Return the (X, Y) coordinate for the center point of the cell that contains the specified text.  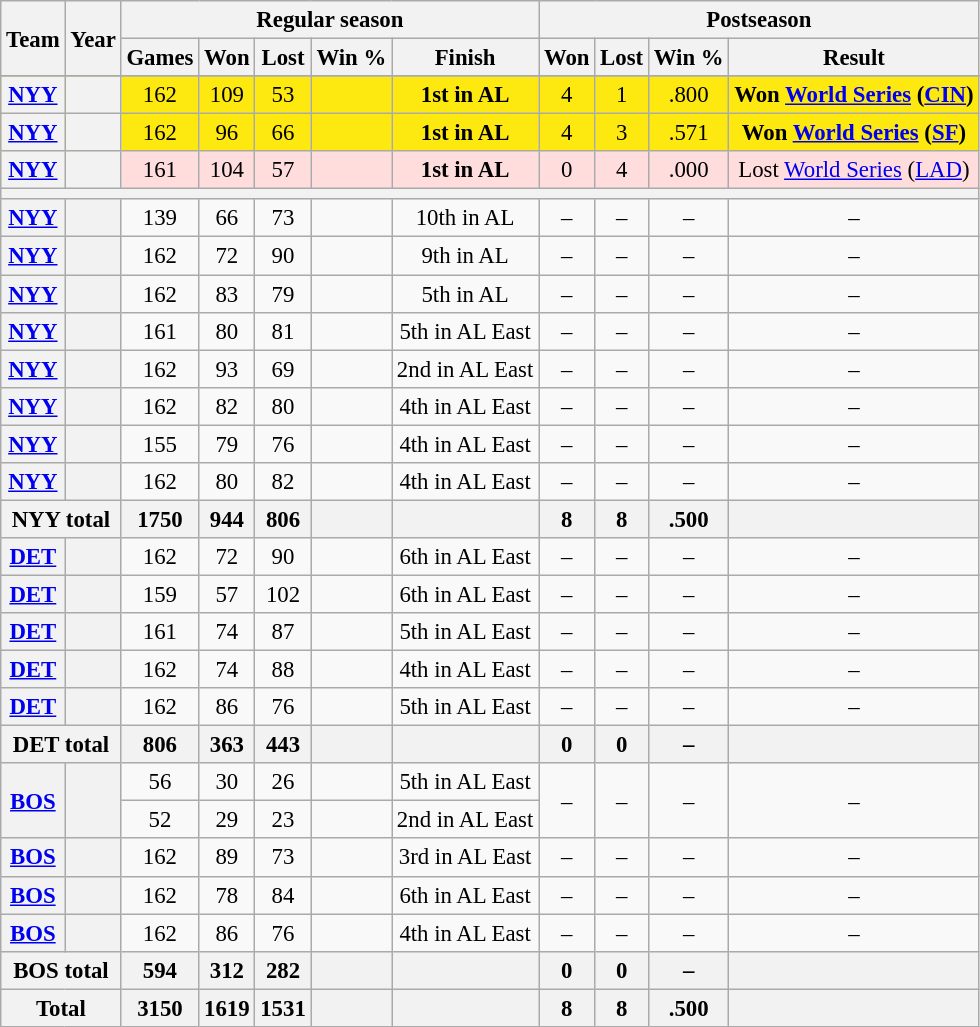
88 (283, 670)
53 (283, 95)
Year (93, 38)
93 (227, 369)
1531 (283, 1008)
81 (283, 331)
Games (160, 58)
29 (227, 820)
155 (160, 444)
52 (160, 820)
159 (160, 594)
84 (283, 895)
Won World Series (CIN) (854, 95)
3rd in AL East (466, 858)
3150 (160, 1008)
30 (227, 782)
NYY total (61, 519)
Regular season (330, 20)
443 (283, 745)
363 (227, 745)
.000 (688, 170)
89 (227, 858)
56 (160, 782)
282 (283, 970)
1750 (160, 519)
83 (227, 294)
109 (227, 95)
102 (283, 594)
3 (622, 133)
78 (227, 895)
69 (283, 369)
Finish (466, 58)
1619 (227, 1008)
10th in AL (466, 219)
5th in AL (466, 294)
312 (227, 970)
Team (33, 38)
Result (854, 58)
Lost World Series (LAD) (854, 170)
23 (283, 820)
26 (283, 782)
Total (61, 1008)
Won World Series (SF) (854, 133)
944 (227, 519)
87 (283, 632)
Postseason (759, 20)
.571 (688, 133)
1 (622, 95)
DET total (61, 745)
9th in AL (466, 256)
.800 (688, 95)
104 (227, 170)
BOS total (61, 970)
594 (160, 970)
96 (227, 133)
139 (160, 219)
